Pinpoint the cell where the given text exists, returning its (X, Y) midpoint coordinate. 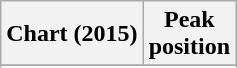
Chart (2015) (72, 34)
Peakposition (189, 34)
